Search for the cell housing the specified text and yield its (X, Y) center coordinate. 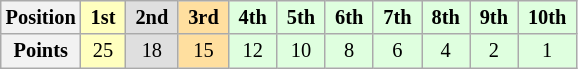
8 (349, 51)
12 (253, 51)
6th (349, 17)
25 (104, 51)
18 (152, 51)
5th (301, 17)
Position (41, 17)
4th (253, 17)
9th (494, 17)
1 (547, 51)
8th (446, 17)
4 (446, 51)
6 (397, 51)
1st (104, 17)
2nd (152, 17)
10th (547, 17)
7th (397, 17)
Points (41, 51)
15 (203, 51)
10 (301, 51)
2 (494, 51)
3rd (203, 17)
